Pinpoint the cell where the given text exists, returning its (X, Y) midpoint coordinate. 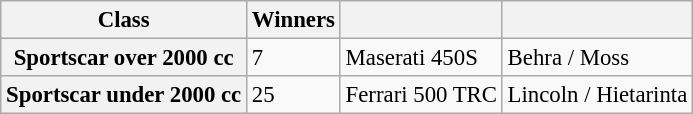
Class (124, 20)
Sportscar under 2000 cc (124, 95)
Behra / Moss (597, 58)
Winners (294, 20)
Ferrari 500 TRC (421, 95)
Maserati 450S (421, 58)
7 (294, 58)
25 (294, 95)
Sportscar over 2000 cc (124, 58)
Lincoln / Hietarinta (597, 95)
